Find where the given text appears and provide that cell's center as (X, Y) coordinate. 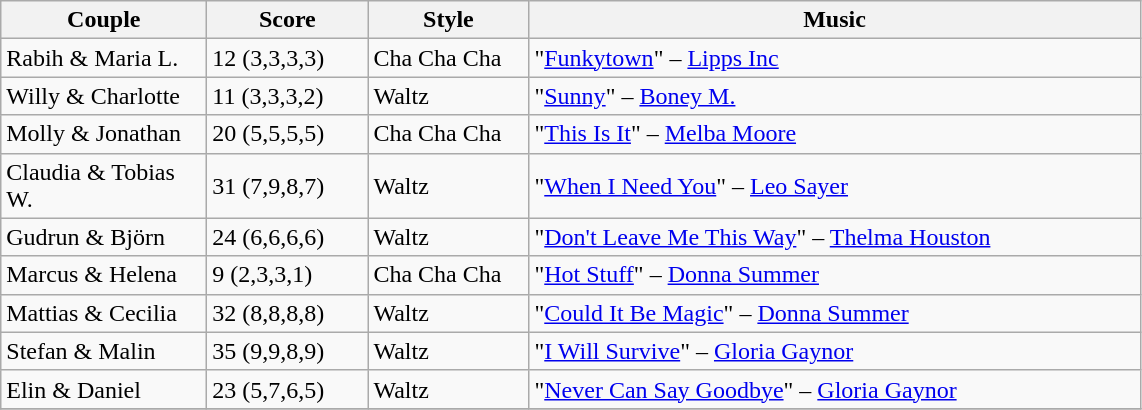
11 (3,3,3,2) (288, 96)
"Don't Leave Me This Way" – Thelma Houston (834, 237)
Gudrun & Björn (104, 237)
"Could It Be Magic" – Donna Summer (834, 313)
Stefan & Malin (104, 351)
"This Is It" – Melba Moore (834, 134)
"Sunny" – Boney M. (834, 96)
Score (288, 20)
Rabih & Maria L. (104, 58)
"Never Can Say Goodbye" – Gloria Gaynor (834, 389)
Couple (104, 20)
Willy & Charlotte (104, 96)
31 (7,9,8,7) (288, 186)
"When I Need You" – Leo Sayer (834, 186)
Music (834, 20)
9 (2,3,3,1) (288, 275)
"Hot Stuff" – Donna Summer (834, 275)
35 (9,9,8,9) (288, 351)
Claudia & Tobias W. (104, 186)
"Funkytown" – Lipps Inc (834, 58)
Style (448, 20)
"I Will Survive" – Gloria Gaynor (834, 351)
Molly & Jonathan (104, 134)
20 (5,5,5,5) (288, 134)
23 (5,7,6,5) (288, 389)
12 (3,3,3,3) (288, 58)
32 (8,8,8,8) (288, 313)
Marcus & Helena (104, 275)
Mattias & Cecilia (104, 313)
24 (6,6,6,6) (288, 237)
Elin & Daniel (104, 389)
